Scan for the cell matching the given text and deliver its (x, y) coordinate at center. 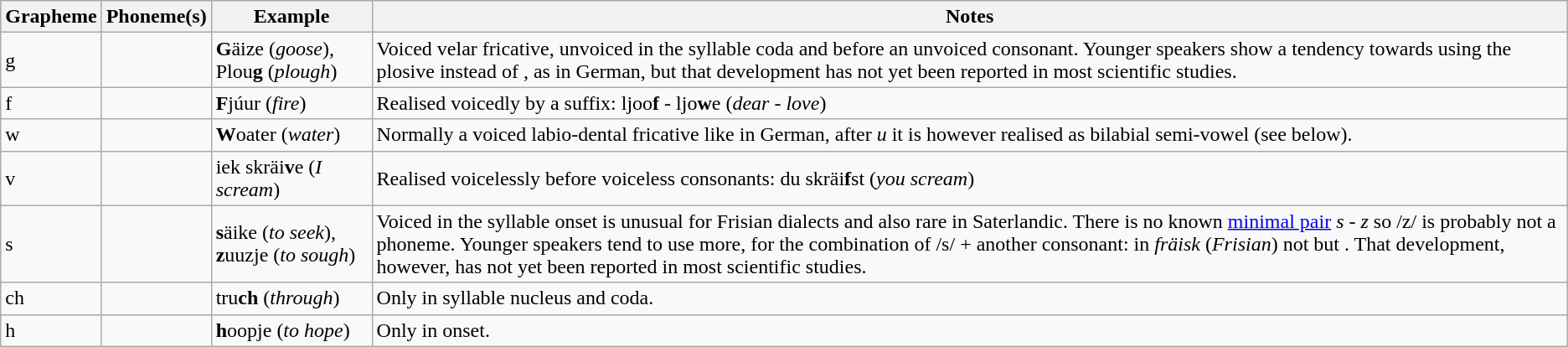
Woater (water) (291, 135)
w (51, 135)
s (51, 244)
säike (to seek), zuuzje (to sough) (291, 244)
g (51, 60)
Example (291, 17)
v (51, 178)
Normally a voiced labio-dental fricative like in German, after u it is however realised as bilabial semi-vowel (see below). (970, 135)
Phoneme(s) (156, 17)
Only in syllable nucleus and coda. (970, 298)
Notes (970, 17)
Grapheme (51, 17)
truch (through) (291, 298)
Gäize (goose), Ploug (plough) (291, 60)
f (51, 103)
Fjúur (fire) (291, 103)
hoopje (to hope) (291, 330)
Realised voicedly by a suffix: ljoof - ljowe (dear - love) (970, 103)
Realised voicelessly before voiceless consonants: du skräifst (you scream) (970, 178)
Only in onset. (970, 330)
h (51, 330)
ch (51, 298)
iek skräive (I scream) (291, 178)
